Extract the (X, Y) coordinate from the center of the cell holding the provided text.  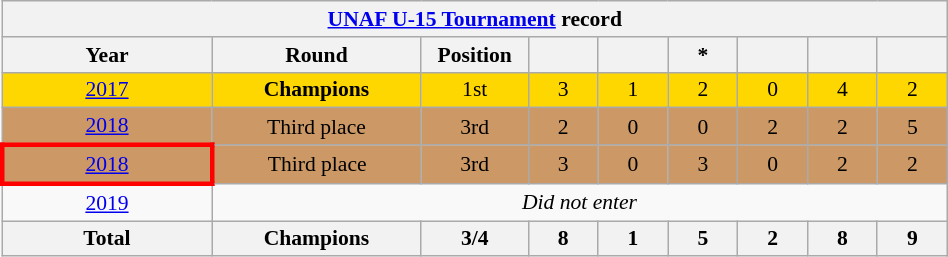
2019 (106, 202)
Total (106, 239)
9 (912, 239)
Position (474, 55)
Year (106, 55)
Did not enter (580, 202)
UNAF U-15 Tournament record (474, 19)
Round (316, 55)
* (703, 55)
2017 (106, 90)
3/4 (474, 239)
4 (843, 90)
1st (474, 90)
